Pinpoint the cell where the given text exists, returning its [x, y] midpoint coordinate. 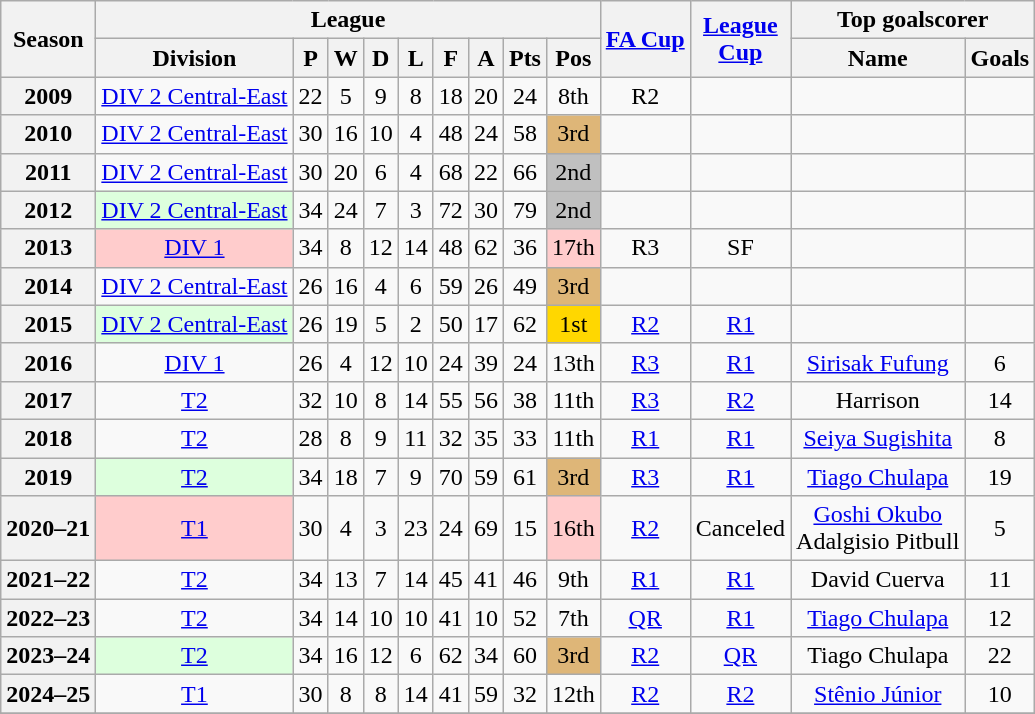
W [346, 58]
SF [740, 248]
Harrison [878, 400]
52 [524, 618]
28 [310, 438]
2014 [48, 286]
50 [450, 324]
FA Cup [645, 39]
70 [450, 477]
9th [573, 580]
15 [524, 528]
23 [416, 528]
72 [450, 210]
2024–25 [48, 694]
2011 [48, 172]
79 [524, 210]
2018 [48, 438]
66 [524, 172]
35 [486, 438]
2020–21 [48, 528]
Canceled [740, 528]
Pos [573, 58]
2010 [48, 134]
2009 [48, 96]
46 [524, 580]
2 [416, 324]
Goshi OkuboAdalgisio Pitbull [878, 528]
61 [524, 477]
LeagueCup [740, 39]
2023–24 [48, 656]
49 [524, 286]
2019 [48, 477]
2015 [48, 324]
16th [573, 528]
38 [524, 400]
7th [573, 618]
13 [346, 580]
Sirisak Fufung [878, 362]
68 [450, 172]
55 [450, 400]
33 [524, 438]
F [450, 58]
Name [878, 58]
2013 [48, 248]
2016 [48, 362]
13th [573, 362]
58 [524, 134]
Season [48, 39]
David Cuerva [878, 580]
17 [486, 324]
39 [486, 362]
17th [573, 248]
A [486, 58]
L [416, 58]
12th [573, 694]
Division [194, 58]
Goals [1000, 58]
36 [524, 248]
45 [450, 580]
2012 [48, 210]
D [380, 58]
8th [573, 96]
56 [486, 400]
P [310, 58]
2022–23 [48, 618]
2021–22 [48, 580]
69 [486, 528]
Pts [524, 58]
1st [573, 324]
Stênio Júnior [878, 694]
2017 [48, 400]
Top goalscorer [913, 20]
Seiya Sugishita [878, 438]
60 [524, 656]
League [348, 20]
